Detect which cell encompasses the target text, then output its (X, Y) center coordinate. 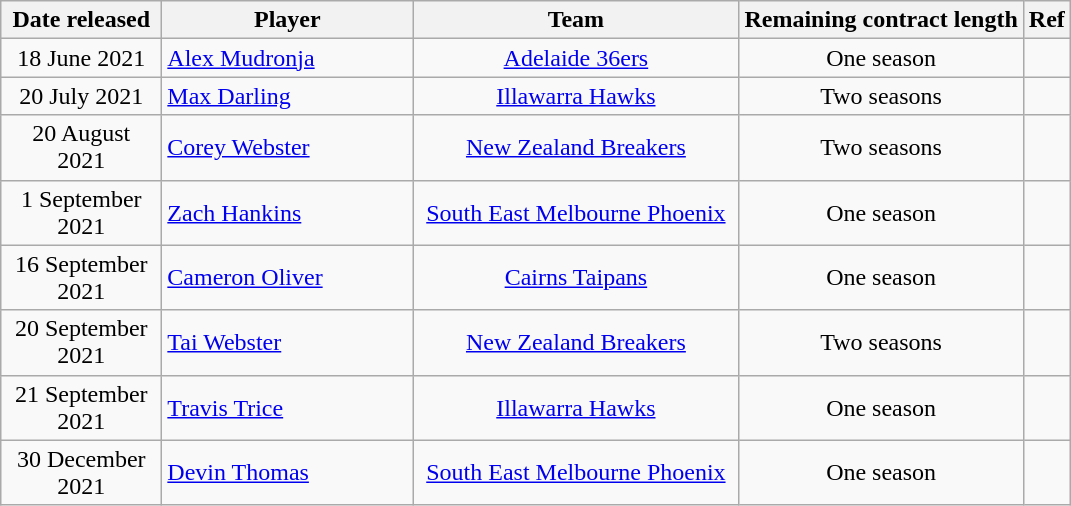
16 September 2021 (82, 278)
Player (288, 20)
Date released (82, 20)
20 September 2021 (82, 342)
Adelaide 36ers (576, 58)
Ref (1046, 20)
Tai Webster (288, 342)
Cameron Oliver (288, 278)
18 June 2021 (82, 58)
Alex Mudronja (288, 58)
Corey Webster (288, 148)
20 August 2021 (82, 148)
30 December 2021 (82, 472)
Zach Hankins (288, 212)
Devin Thomas (288, 472)
Remaining contract length (881, 20)
Travis Trice (288, 408)
20 July 2021 (82, 96)
Team (576, 20)
Max Darling (288, 96)
Cairns Taipans (576, 278)
21 September 2021 (82, 408)
1 September 2021 (82, 212)
